Identify which cell holds the provided text, then report its (x, y) central coordinate. 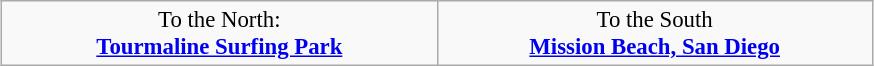
To the North:Tourmaline Surfing Park (220, 34)
To the SouthMission Beach, San Diego (654, 34)
